For the text-containing cell, return its midpoint in (X, Y) coordinate format. 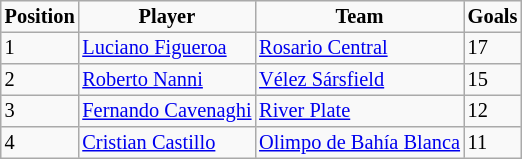
Fernando Cavenaghi (166, 111)
2 (40, 80)
Player (166, 17)
Cristian Castillo (166, 143)
Roberto Nanni (166, 80)
Vélez Sársfield (360, 80)
17 (492, 48)
1 (40, 48)
Luciano Figueroa (166, 48)
Goals (492, 17)
River Plate (360, 111)
Olimpo de Bahía Blanca (360, 143)
Rosario Central (360, 48)
Position (40, 17)
12 (492, 111)
11 (492, 143)
Team (360, 17)
3 (40, 111)
4 (40, 143)
15 (492, 80)
